Locate the cell with the specified text and output its (x, y) center coordinate. 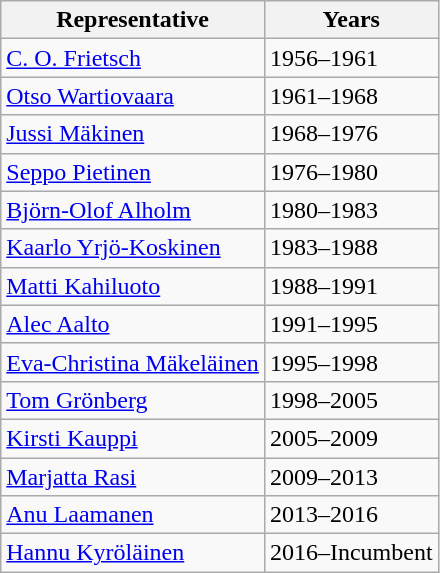
1998–2005 (351, 400)
Representative (133, 20)
1968–1976 (351, 134)
Jussi Mäkinen (133, 134)
Tom Grönberg (133, 400)
1980–1983 (351, 210)
2016–Incumbent (351, 553)
Alec Aalto (133, 324)
Marjatta Rasi (133, 477)
2005–2009 (351, 438)
1995–1998 (351, 362)
Eva-Christina Mäkeläinen (133, 362)
Otso Wartiovaara (133, 96)
Anu Laamanen (133, 515)
2013–2016 (351, 515)
Kirsti Kauppi (133, 438)
1976–1980 (351, 172)
Matti Kahiluoto (133, 286)
Björn-Olof Alholm (133, 210)
Seppo Pietinen (133, 172)
Years (351, 20)
Hannu Kyröläinen (133, 553)
Kaarlo Yrjö-Koskinen (133, 248)
1956–1961 (351, 58)
1961–1968 (351, 96)
1991–1995 (351, 324)
C. O. Frietsch (133, 58)
1988–1991 (351, 286)
1983–1988 (351, 248)
2009–2013 (351, 477)
